Scan for the cell matching the given text and deliver its (x, y) coordinate at center. 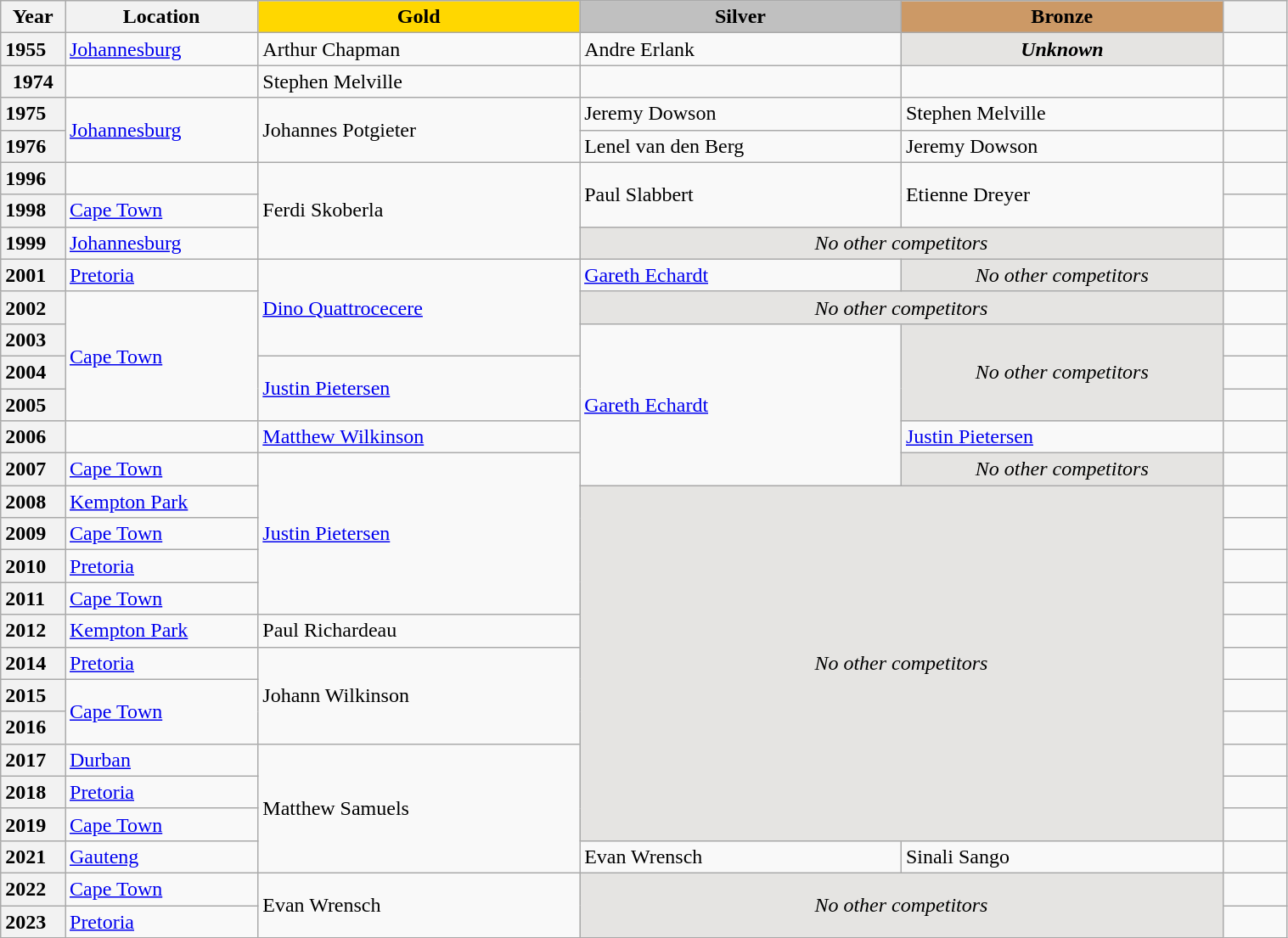
2018 (33, 792)
2010 (33, 566)
Gauteng (161, 857)
Andre Erlank (740, 49)
2021 (33, 857)
2001 (33, 275)
1976 (33, 146)
1999 (33, 243)
Lenel van den Berg (740, 146)
Matthew Wilkinson (419, 437)
Bronze (1061, 17)
Gold (419, 17)
2002 (33, 307)
2006 (33, 437)
Matthew Samuels (419, 808)
2016 (33, 727)
Johann Wilkinson (419, 695)
2017 (33, 760)
2005 (33, 405)
1955 (33, 49)
Etienne Dreyer (1061, 194)
Ferdi Skoberla (419, 211)
2011 (33, 598)
2009 (33, 534)
Johannes Potgieter (419, 130)
Dino Quattrocecere (419, 307)
Sinali Sango (1061, 857)
Paul Slabbert (740, 194)
Arthur Chapman (419, 49)
2008 (33, 502)
Year (33, 17)
Unknown (1061, 49)
1975 (33, 114)
1996 (33, 178)
2004 (33, 372)
Paul Richardeau (419, 631)
1974 (33, 81)
2023 (33, 921)
2015 (33, 695)
2003 (33, 340)
2012 (33, 631)
Silver (740, 17)
Durban (161, 760)
2014 (33, 663)
2007 (33, 469)
1998 (33, 211)
2019 (33, 824)
2022 (33, 889)
Location (161, 17)
